From the cell containing the given text, extract its center point as (x, y) coordinate. 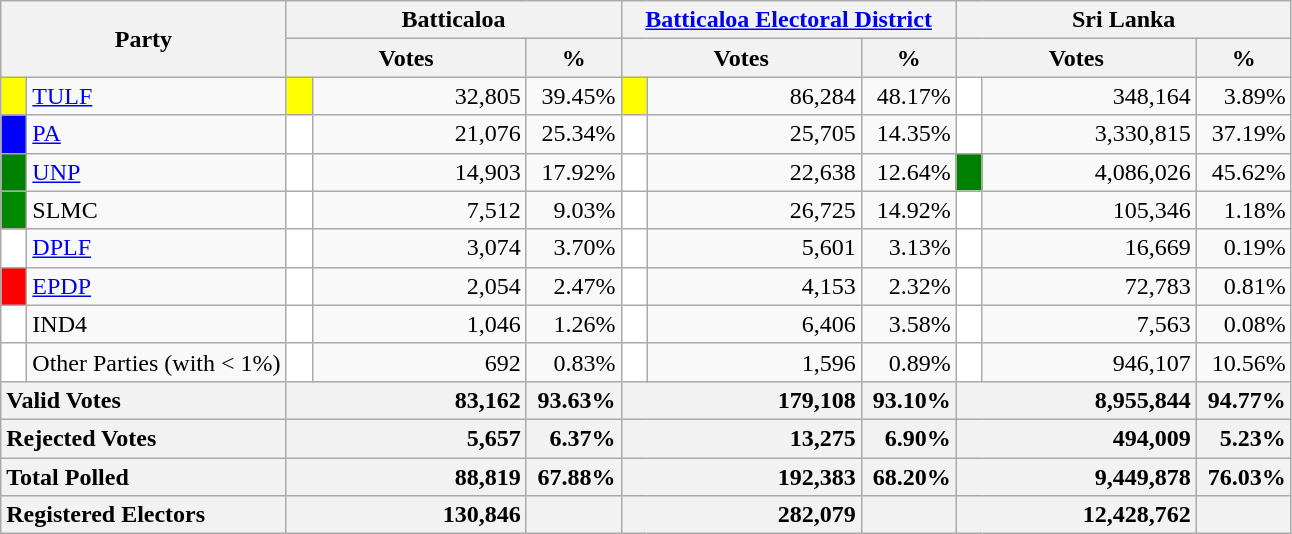
1,596 (754, 362)
26,725 (754, 210)
Total Polled (144, 477)
494,009 (1076, 438)
105,346 (1089, 210)
12,428,762 (1076, 515)
86,284 (754, 96)
17.92% (574, 172)
14.92% (908, 210)
130,846 (406, 515)
14.35% (908, 134)
5.23% (1244, 438)
37.19% (1244, 134)
3.89% (1244, 96)
TULF (156, 96)
93.63% (574, 400)
Other Parties (with < 1%) (156, 362)
692 (419, 362)
22,638 (754, 172)
2.47% (574, 286)
12.64% (908, 172)
Rejected Votes (144, 438)
0.89% (908, 362)
25,705 (754, 134)
93.10% (908, 400)
72,783 (1089, 286)
3.13% (908, 248)
0.08% (1244, 324)
21,076 (419, 134)
Registered Electors (144, 515)
48.17% (908, 96)
5,601 (754, 248)
25.34% (574, 134)
Party (144, 39)
3,330,815 (1089, 134)
3.58% (908, 324)
16,669 (1089, 248)
7,563 (1089, 324)
PA (156, 134)
76.03% (1244, 477)
179,108 (741, 400)
Valid Votes (144, 400)
1,046 (419, 324)
4,153 (754, 286)
10.56% (1244, 362)
83,162 (406, 400)
4,086,026 (1089, 172)
94.77% (1244, 400)
68.20% (908, 477)
8,955,844 (1076, 400)
SLMC (156, 210)
3.70% (574, 248)
348,164 (1089, 96)
1.26% (574, 324)
2.32% (908, 286)
32,805 (419, 96)
9,449,878 (1076, 477)
6.90% (908, 438)
67.88% (574, 477)
DPLF (156, 248)
Batticaloa Electoral District (788, 20)
14,903 (419, 172)
5,657 (406, 438)
45.62% (1244, 172)
1.18% (1244, 210)
Sri Lanka (1124, 20)
UNP (156, 172)
0.83% (574, 362)
3,074 (419, 248)
0.81% (1244, 286)
9.03% (574, 210)
13,275 (741, 438)
39.45% (574, 96)
Batticaloa (454, 20)
192,383 (741, 477)
2,054 (419, 286)
6.37% (574, 438)
EPDP (156, 286)
6,406 (754, 324)
282,079 (741, 515)
7,512 (419, 210)
946,107 (1089, 362)
88,819 (406, 477)
0.19% (1244, 248)
IND4 (156, 324)
